Detect which cell encompasses the target text, then output its [x, y] center coordinate. 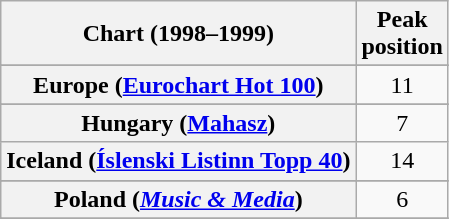
Hungary (Mahasz) [178, 123]
Peakposition [402, 34]
Europe (Eurochart Hot 100) [178, 85]
7 [402, 123]
Iceland (Íslenski Listinn Topp 40) [178, 161]
14 [402, 161]
6 [402, 199]
11 [402, 85]
Poland (Music & Media) [178, 199]
Chart (1998–1999) [178, 34]
